Capture the cell that displays the provided text and extract its (x, y) central coordinate. 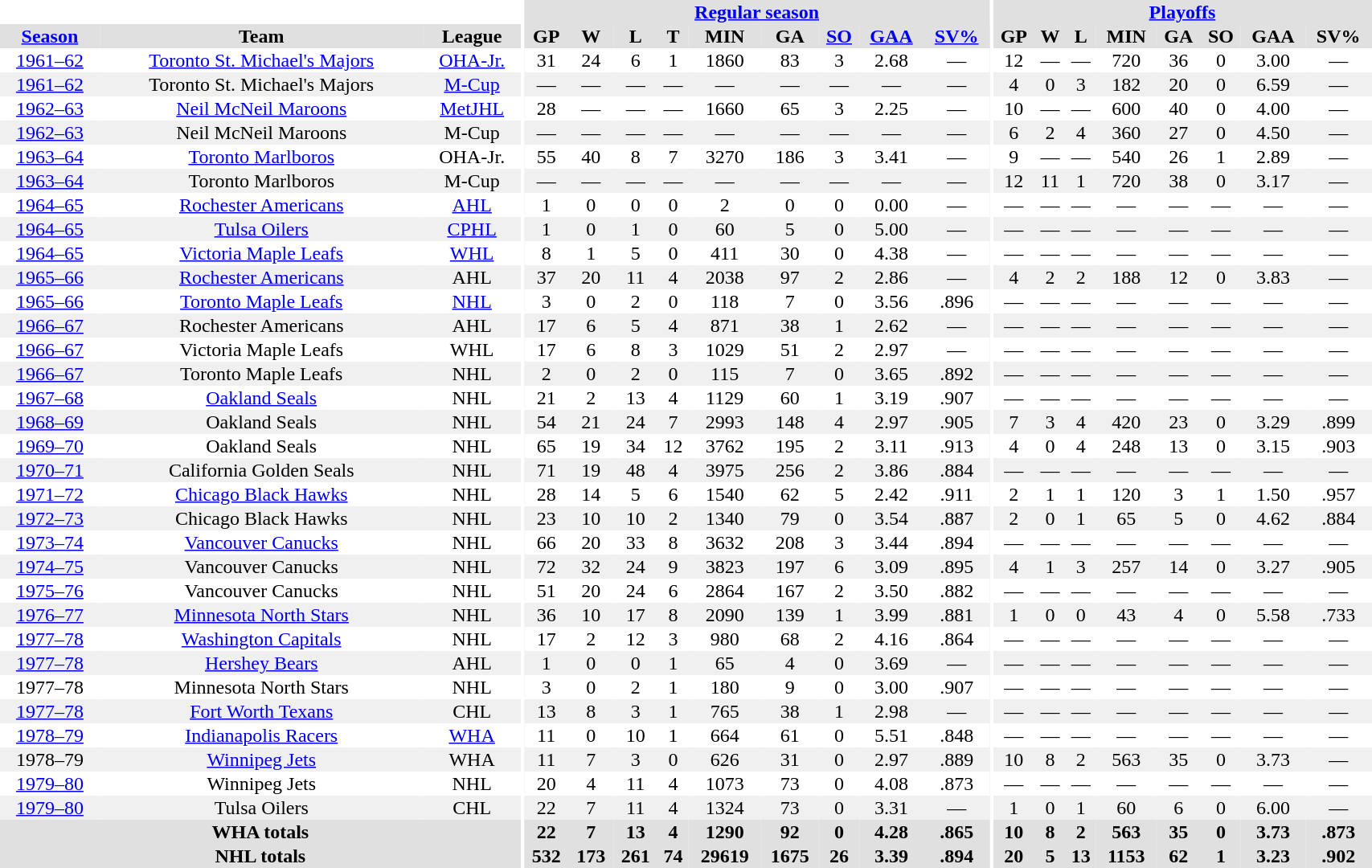
MetJHL (473, 108)
3.44 (891, 542)
30 (789, 253)
4.50 (1273, 133)
1860 (725, 60)
1153 (1126, 856)
1290 (725, 832)
120 (1126, 494)
92 (789, 832)
.882 (956, 591)
261 (636, 856)
765 (725, 711)
3762 (725, 446)
California Golden Seals (262, 470)
.902 (1338, 856)
Washington Capitals (262, 639)
.896 (956, 301)
3.39 (891, 856)
2.25 (891, 108)
33 (636, 542)
.864 (956, 639)
173 (591, 856)
League (473, 36)
871 (725, 325)
6.00 (1273, 808)
CPHL (473, 229)
.899 (1338, 422)
Hershey Bears (262, 663)
2.86 (891, 277)
1.50 (1273, 494)
43 (1126, 615)
1660 (725, 108)
411 (725, 253)
1675 (789, 856)
167 (789, 591)
980 (725, 639)
208 (789, 542)
3.69 (891, 663)
1970–71 (50, 470)
4.08 (891, 784)
3270 (725, 157)
248 (1126, 446)
Indianapolis Racers (262, 735)
1540 (725, 494)
3823 (725, 567)
.887 (956, 518)
97 (789, 277)
27 (1178, 133)
3.56 (891, 301)
71 (547, 470)
3.15 (1273, 446)
Regular season (757, 12)
6.59 (1273, 84)
182 (1126, 84)
420 (1126, 422)
5.58 (1273, 615)
139 (789, 615)
.957 (1338, 494)
.865 (956, 832)
.895 (956, 567)
3.54 (891, 518)
3.65 (891, 374)
257 (1126, 567)
3.31 (891, 808)
1972–73 (50, 518)
3.41 (891, 157)
.903 (1338, 446)
1129 (725, 398)
.889 (956, 759)
256 (789, 470)
T (673, 36)
WHA totals (260, 832)
186 (789, 157)
3.17 (1273, 181)
4.16 (891, 639)
3.19 (891, 398)
1340 (725, 518)
360 (1126, 133)
1974–75 (50, 567)
.913 (956, 446)
3975 (725, 470)
115 (725, 374)
66 (547, 542)
79 (789, 518)
32 (591, 567)
1324 (725, 808)
1073 (725, 784)
1971–72 (50, 494)
4.38 (891, 253)
4.28 (891, 832)
29619 (725, 856)
3.83 (1273, 277)
0.00 (891, 205)
1969–70 (50, 446)
Season (50, 36)
3632 (725, 542)
37 (547, 277)
74 (673, 856)
2.89 (1273, 157)
48 (636, 470)
1029 (725, 350)
600 (1126, 108)
1975–76 (50, 591)
54 (547, 422)
.848 (956, 735)
NHL totals (260, 856)
Playoffs (1182, 12)
540 (1126, 157)
61 (789, 735)
55 (547, 157)
.892 (956, 374)
2993 (725, 422)
195 (789, 446)
118 (725, 301)
3.11 (891, 446)
532 (547, 856)
3.23 (1273, 856)
Fort Worth Texans (262, 711)
3.86 (891, 470)
3.50 (891, 591)
68 (789, 639)
197 (789, 567)
2.68 (891, 60)
3.99 (891, 615)
2864 (725, 591)
626 (725, 759)
148 (789, 422)
3.27 (1273, 567)
5.51 (891, 735)
.911 (956, 494)
.733 (1338, 615)
188 (1126, 277)
4.62 (1273, 518)
2038 (725, 277)
.881 (956, 615)
34 (636, 446)
5.00 (891, 229)
1967–68 (50, 398)
2.62 (891, 325)
2.98 (891, 711)
83 (789, 60)
2090 (725, 615)
3.09 (891, 567)
664 (725, 735)
4.00 (1273, 108)
1973–74 (50, 542)
3.29 (1273, 422)
1976–77 (50, 615)
72 (547, 567)
1968–69 (50, 422)
Team (262, 36)
180 (725, 687)
2.42 (891, 494)
